Return the [X, Y] coordinate for the center point of the cell that contains the specified text.  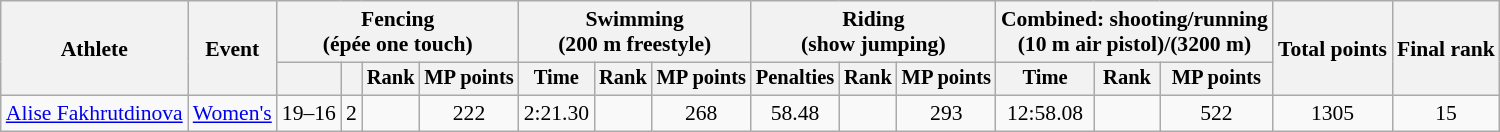
19–16 [309, 114]
Women's [232, 114]
Swimming(200 m freestyle) [635, 32]
2:21.30 [556, 114]
Fencing(épée one touch) [398, 32]
Final rank [1446, 48]
Penalties [795, 79]
2 [352, 114]
Total points [1332, 48]
15 [1446, 114]
58.48 [795, 114]
Combined: shooting/running(10 m air pistol)/(3200 m) [1134, 32]
1305 [1332, 114]
Alise Fakhrutdinova [94, 114]
222 [468, 114]
268 [702, 114]
Event [232, 48]
Athlete [94, 48]
293 [946, 114]
12:58.08 [1045, 114]
Riding(show jumping) [874, 32]
522 [1216, 114]
